Find where the given text appears and provide that cell's center as (x, y) coordinate. 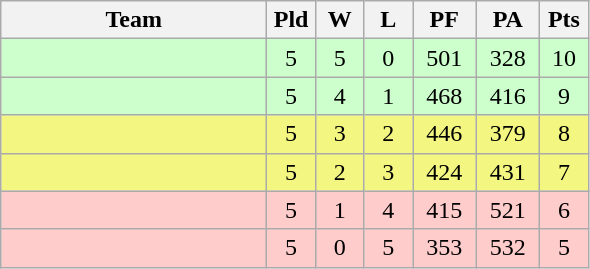
468 (444, 96)
L (388, 20)
7 (564, 172)
W (340, 20)
8 (564, 134)
10 (564, 58)
416 (508, 96)
415 (444, 210)
501 (444, 58)
Pts (564, 20)
Pld (292, 20)
9 (564, 96)
521 (508, 210)
6 (564, 210)
446 (444, 134)
PF (444, 20)
532 (508, 248)
328 (508, 58)
PA (508, 20)
431 (508, 172)
353 (444, 248)
424 (444, 172)
379 (508, 134)
Team (134, 20)
